Return [X, Y] of the center of cell containing provided text 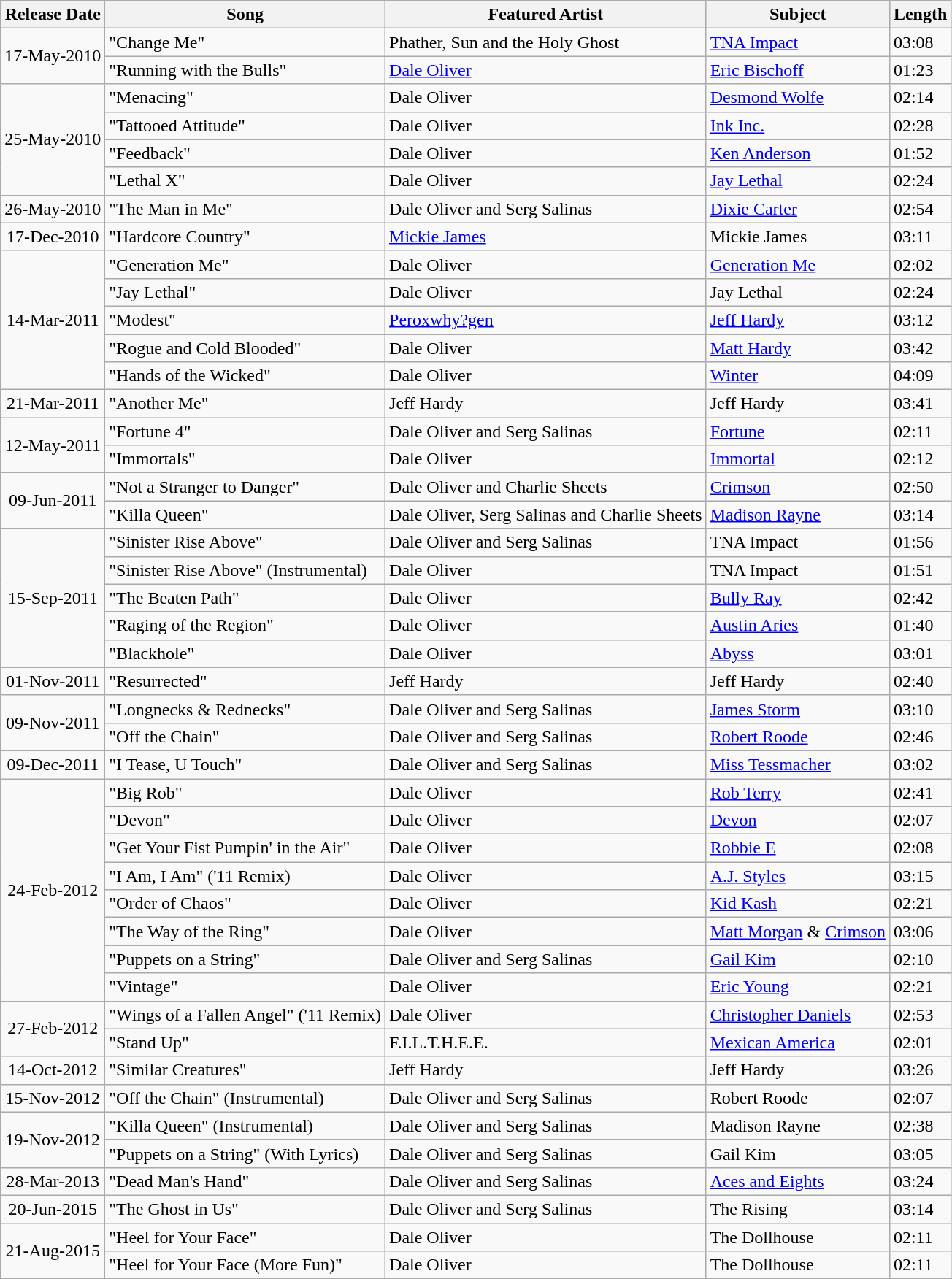
02:10 [920, 959]
Phather, Sun and the Holy Ghost [546, 42]
Christopher Daniels [797, 1015]
"Change Me" [245, 42]
James Storm [797, 709]
Austin Aries [797, 626]
"Menacing" [245, 98]
01-Nov-2011 [53, 681]
Rob Terry [797, 792]
Length [920, 15]
"Raging of the Region" [245, 626]
02:02 [920, 264]
03:08 [920, 42]
17-May-2010 [53, 56]
"I Am, I Am" ('11 Remix) [245, 876]
"Lethal X" [245, 181]
"Another Me" [245, 404]
"Get Your Fist Pumpin' in the Air" [245, 848]
"Off the Chain" (Instrumental) [245, 1098]
"Order of Chaos" [245, 904]
"Wings of a Fallen Angel" ('11 Remix) [245, 1015]
"I Tease, U Touch" [245, 764]
"Sinister Rise Above" (Instrumental) [245, 570]
Subject [797, 15]
"Vintage" [245, 987]
"Puppets on a String" (With Lyrics) [245, 1153]
"Devon" [245, 821]
03:24 [920, 1181]
02:50 [920, 487]
"Generation Me" [245, 264]
03:26 [920, 1070]
03:15 [920, 876]
"Killa Queen" [245, 515]
A.J. Styles [797, 876]
Eric Young [797, 987]
"Blackhole" [245, 653]
02:53 [920, 1015]
Mexican America [797, 1042]
03:42 [920, 348]
"Resurrected" [245, 681]
Abyss [797, 653]
02:14 [920, 98]
"Not a Stranger to Danger" [245, 487]
"Longnecks & Rednecks" [245, 709]
15-Nov-2012 [53, 1098]
Dixie Carter [797, 209]
"Running with the Bulls" [245, 70]
"Immortals" [245, 459]
21-Aug-2015 [53, 1251]
Kid Kash [797, 904]
25-May-2010 [53, 139]
"Sinister Rise Above" [245, 542]
19-Nov-2012 [53, 1140]
Ken Anderson [797, 153]
26-May-2010 [53, 209]
Immortal [797, 459]
14-Mar-2011 [53, 320]
"Puppets on a String" [245, 959]
02:28 [920, 126]
02:46 [920, 737]
Matt Morgan & Crimson [797, 932]
"Jay Lethal" [245, 292]
"Big Rob" [245, 792]
21-Mar-2011 [53, 404]
03:11 [920, 237]
15-Sep-2011 [53, 598]
Song [245, 15]
Dale Oliver, Serg Salinas and Charlie Sheets [546, 515]
Miss Tessmacher [797, 764]
14-Oct-2012 [53, 1070]
Eric Bischoff [797, 70]
"The Ghost in Us" [245, 1209]
Devon [797, 821]
09-Jun-2011 [53, 501]
Desmond Wolfe [797, 98]
Peroxwhy?gen [546, 320]
20-Jun-2015 [53, 1209]
"Dead Man's Hand" [245, 1181]
01:52 [920, 153]
The Rising [797, 1209]
"Stand Up" [245, 1042]
"Heel for Your Face" [245, 1237]
Matt Hardy [797, 348]
"Feedback" [245, 153]
01:40 [920, 626]
02:08 [920, 848]
03:06 [920, 932]
01:51 [920, 570]
Winter [797, 376]
"Killa Queen" (Instrumental) [245, 1126]
03:12 [920, 320]
03:05 [920, 1153]
"The Beaten Path" [245, 598]
02:54 [920, 209]
02:42 [920, 598]
"Hands of the Wicked" [245, 376]
24-Feb-2012 [53, 889]
"The Way of the Ring" [245, 932]
"Heel for Your Face (More Fun)" [245, 1265]
12-May-2011 [53, 445]
F.I.L.T.H.E.E. [546, 1042]
Release Date [53, 15]
01:56 [920, 542]
"Hardcore Country" [245, 237]
Generation Me [797, 264]
Crimson [797, 487]
03:10 [920, 709]
Dale Oliver and Charlie Sheets [546, 487]
Bully Ray [797, 598]
03:01 [920, 653]
02:41 [920, 792]
"Modest" [245, 320]
Aces and Eights [797, 1181]
17-Dec-2010 [53, 237]
"The Man in Me" [245, 209]
27-Feb-2012 [53, 1029]
02:38 [920, 1126]
02:40 [920, 681]
Featured Artist [546, 15]
"Similar Creatures" [245, 1070]
"Tattooed Attitude" [245, 126]
04:09 [920, 376]
03:41 [920, 404]
Fortune [797, 431]
02:12 [920, 459]
"Off the Chain" [245, 737]
"Rogue and Cold Blooded" [245, 348]
Robbie E [797, 848]
02:01 [920, 1042]
28-Mar-2013 [53, 1181]
"Fortune 4" [245, 431]
09-Nov-2011 [53, 723]
01:23 [920, 70]
03:02 [920, 764]
09-Dec-2011 [53, 764]
Ink Inc. [797, 126]
